Return the [X, Y] coordinate for the center point of the cell that contains the specified text.  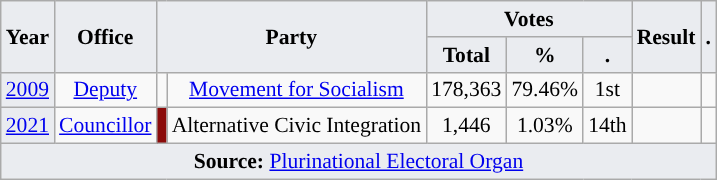
Party [292, 36]
178,363 [466, 90]
14th [608, 126]
79.46% [544, 90]
1.03% [544, 126]
Source: Plurinational Electoral Organ [358, 162]
Office [105, 36]
Movement for Socialism [297, 90]
Alternative Civic Integration [297, 126]
Votes [529, 19]
% [544, 55]
2021 [28, 126]
Result [666, 36]
Deputy [105, 90]
2009 [28, 90]
1,446 [466, 126]
Total [466, 55]
Councillor [105, 126]
Year [28, 36]
1st [608, 90]
